Find where the given text appears and provide that cell's center as (x, y) coordinate. 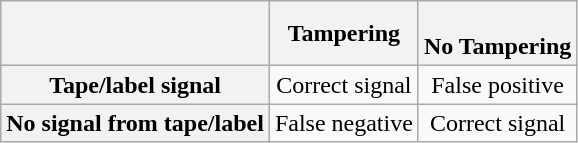
No Tampering (497, 34)
False positive (497, 85)
No signal from tape/label (136, 123)
False negative (344, 123)
Tape/label signal (136, 85)
Tampering (344, 34)
